Search for the cell housing the specified text and yield its [X, Y] center coordinate. 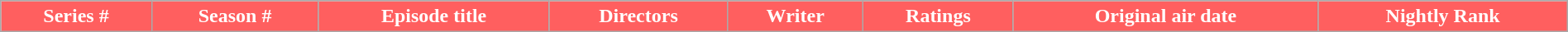
Nightly Rank [1442, 16]
Season # [235, 16]
Ratings [938, 16]
Writer [796, 16]
Original air date [1166, 16]
Series # [76, 16]
Directors [638, 16]
Episode title [434, 16]
